Capture the cell that displays the provided text and extract its (X, Y) central coordinate. 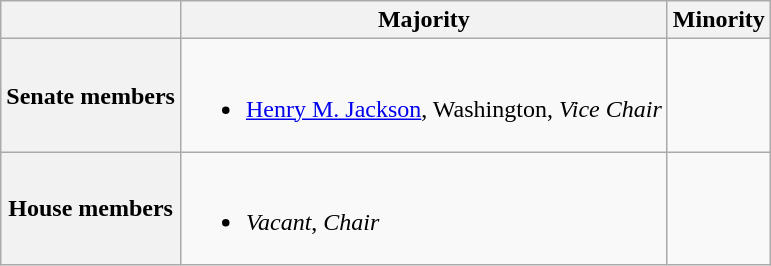
Majority (424, 20)
Senate members (91, 96)
Minority (718, 20)
Vacant, Chair (424, 208)
Henry M. Jackson, Washington, Vice Chair (424, 96)
House members (91, 208)
